Identify which cell holds the provided text, then report its [X, Y] central coordinate. 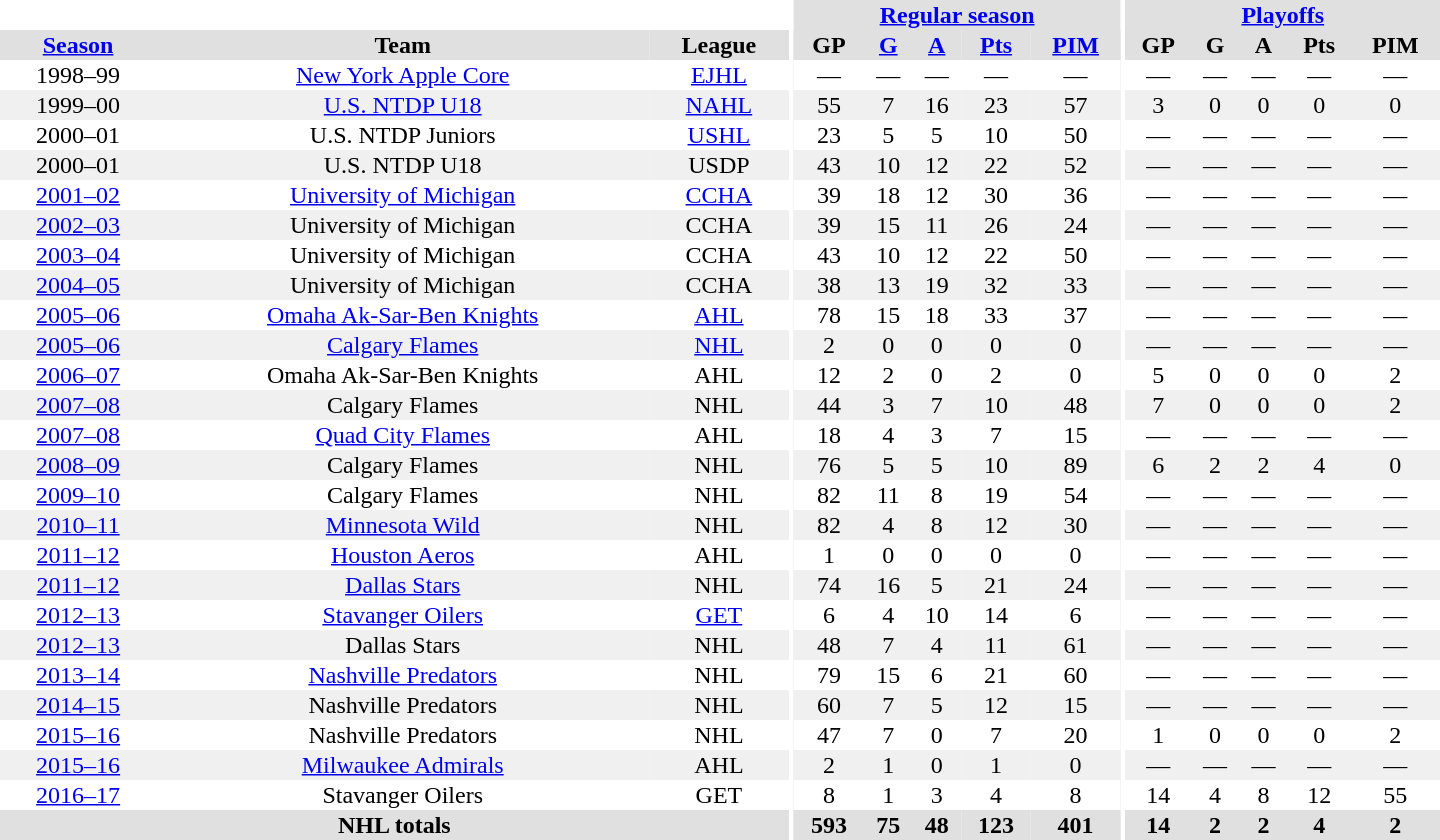
75 [888, 825]
2013–14 [78, 675]
44 [829, 405]
League [718, 45]
Milwaukee Admirals [402, 765]
89 [1076, 465]
54 [1076, 495]
37 [1076, 315]
79 [829, 675]
61 [1076, 645]
Playoffs [1283, 15]
57 [1076, 105]
2008–09 [78, 465]
593 [829, 825]
Quad City Flames [402, 435]
USHL [718, 135]
USDP [718, 165]
1998–99 [78, 75]
2016–17 [78, 795]
76 [829, 465]
47 [829, 735]
2001–02 [78, 195]
38 [829, 285]
1999–00 [78, 105]
74 [829, 585]
U.S. NTDP Juniors [402, 135]
36 [1076, 195]
NHL totals [394, 825]
NAHL [718, 105]
78 [829, 315]
EJHL [718, 75]
401 [1076, 825]
13 [888, 285]
26 [996, 225]
2006–07 [78, 375]
2014–15 [78, 705]
New York Apple Core [402, 75]
Houston Aeros [402, 555]
Season [78, 45]
123 [996, 825]
Minnesota Wild [402, 525]
20 [1076, 735]
2003–04 [78, 255]
2004–05 [78, 285]
52 [1076, 165]
32 [996, 285]
2002–03 [78, 225]
2010–11 [78, 525]
2009–10 [78, 495]
Team [402, 45]
Regular season [957, 15]
